Search for the cell housing the specified text and yield its (X, Y) center coordinate. 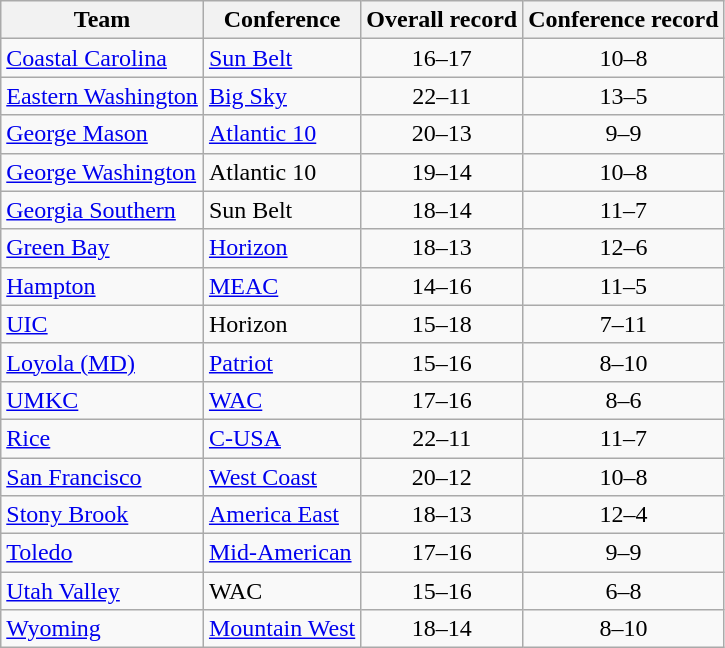
Stony Brook (102, 515)
Patriot (282, 362)
Mid-American (282, 553)
8–6 (624, 400)
Overall record (442, 20)
Utah Valley (102, 591)
C-USA (282, 438)
6–8 (624, 591)
San Francisco (102, 477)
MEAC (282, 286)
Loyola (MD) (102, 362)
Team (102, 20)
Georgia Southern (102, 210)
America East (282, 515)
George Mason (102, 134)
UIC (102, 324)
7–11 (624, 324)
Conference (282, 20)
Coastal Carolina (102, 58)
UMKC (102, 400)
11–5 (624, 286)
Rice (102, 438)
20–12 (442, 477)
12–4 (624, 515)
Big Sky (282, 96)
16–17 (442, 58)
Hampton (102, 286)
12–6 (624, 248)
20–13 (442, 134)
West Coast (282, 477)
19–14 (442, 172)
Wyoming (102, 629)
Mountain West (282, 629)
Conference record (624, 20)
15–18 (442, 324)
13–5 (624, 96)
Eastern Washington (102, 96)
Toledo (102, 553)
George Washington (102, 172)
14–16 (442, 286)
Green Bay (102, 248)
